Pinpoint the cell where the given text exists, returning its (X, Y) midpoint coordinate. 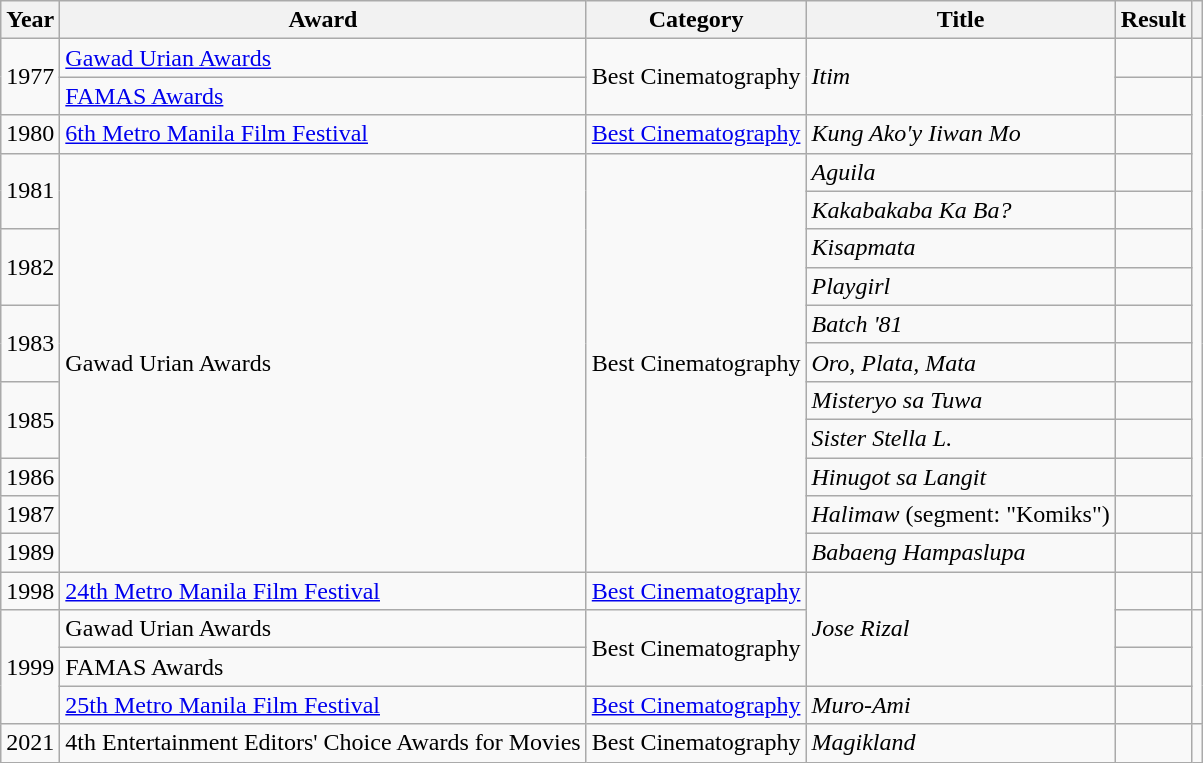
Halimaw (segment: "Komiks") (960, 515)
1980 (30, 134)
24th Metro Manila Film Festival (323, 591)
1982 (30, 267)
1983 (30, 343)
2021 (30, 743)
Oro, Plata, Mata (960, 362)
Misteryo sa Tuwa (960, 400)
1985 (30, 419)
1999 (30, 667)
25th Metro Manila Film Festival (323, 705)
Itim (960, 77)
Result (1153, 20)
Muro-Ami (960, 705)
Babaeng Hampaslupa (960, 553)
1977 (30, 77)
Year (30, 20)
4th Entertainment Editors' Choice Awards for Movies (323, 743)
6th Metro Manila Film Festival (323, 134)
1986 (30, 477)
Playgirl (960, 286)
Category (696, 20)
Hinugot sa Langit (960, 477)
Award (323, 20)
Aguila (960, 172)
Batch '81 (960, 324)
Jose Rizal (960, 629)
1981 (30, 191)
Sister Stella L. (960, 438)
Kung Ako'y Iiwan Mo (960, 134)
Title (960, 20)
Kakabakaba Ka Ba? (960, 210)
Kisapmata (960, 248)
Magikland (960, 743)
1998 (30, 591)
1989 (30, 553)
1987 (30, 515)
